For the text-containing cell, return its midpoint in [X, Y] coordinate format. 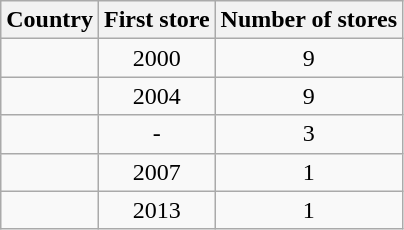
2013 [156, 210]
First store [156, 20]
2007 [156, 172]
Number of stores [309, 20]
Country [50, 20]
2000 [156, 58]
3 [309, 134]
2004 [156, 96]
- [156, 134]
